Pinpoint the cell where the given text exists, returning its (X, Y) midpoint coordinate. 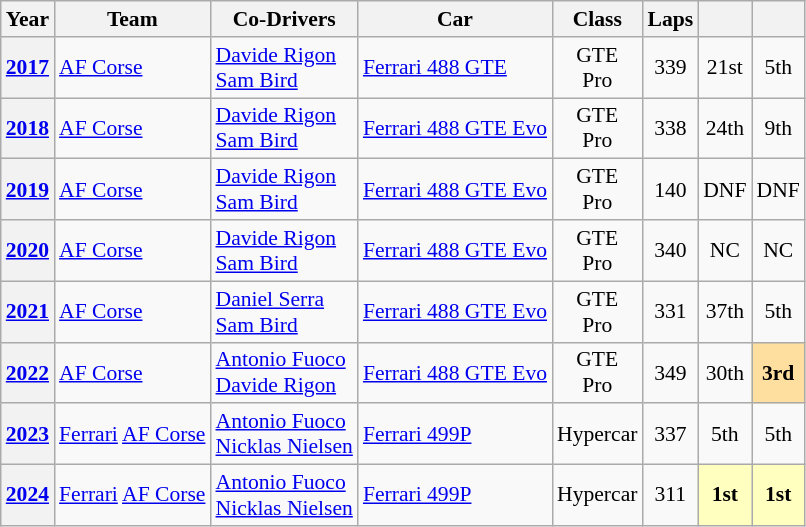
Laps (670, 19)
Antonio Fuoco Davide Rigon (284, 372)
Co-Drivers (284, 19)
21st (724, 68)
337 (670, 434)
Car (455, 19)
2020 (28, 250)
2022 (28, 372)
30th (724, 372)
Year (28, 19)
2024 (28, 496)
3rd (778, 372)
Class (597, 19)
2021 (28, 312)
24th (724, 128)
Daniel Serra Sam Bird (284, 312)
331 (670, 312)
349 (670, 372)
2023 (28, 434)
338 (670, 128)
140 (670, 190)
Team (132, 19)
Ferrari 488 GTE (455, 68)
2018 (28, 128)
340 (670, 250)
339 (670, 68)
2017 (28, 68)
9th (778, 128)
2019 (28, 190)
37th (724, 312)
311 (670, 496)
